Return [X, Y] of the center of cell containing provided text 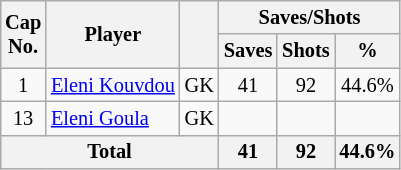
% [368, 51]
Saves/Shots [310, 17]
CapNo. [23, 34]
Shots [306, 51]
Eleni Kouvdou [113, 85]
Total [110, 152]
Saves [248, 51]
13 [23, 118]
1 [23, 85]
Eleni Goula [113, 118]
Player [113, 34]
